For the text-containing cell, return its midpoint in (x, y) coordinate format. 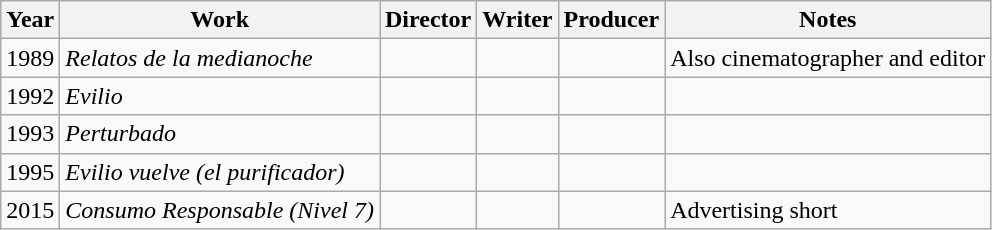
Also cinematographer and editor (828, 58)
Notes (828, 20)
Evilio vuelve (el purificador) (220, 172)
Advertising short (828, 210)
1989 (30, 58)
Evilio (220, 96)
Year (30, 20)
2015 (30, 210)
Relatos de la medianoche (220, 58)
1992 (30, 96)
Writer (518, 20)
Perturbado (220, 134)
Consumo Responsable (Nivel 7) (220, 210)
1993 (30, 134)
Director (428, 20)
Producer (612, 20)
Work (220, 20)
1995 (30, 172)
